Identify which cell holds the provided text, then report its (X, Y) central coordinate. 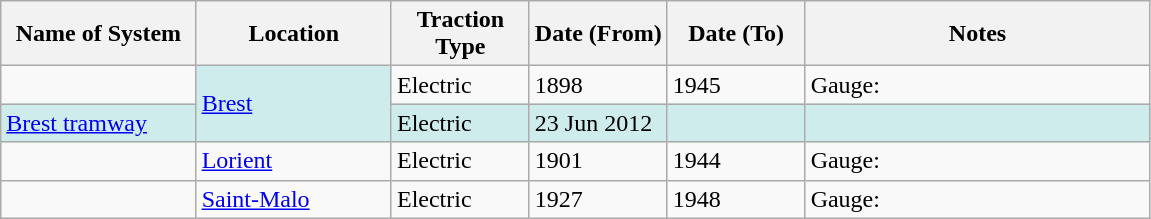
23 Jun 2012 (598, 123)
1901 (598, 161)
Brest tramway (98, 123)
TractionType (460, 34)
1945 (736, 85)
Brest (294, 104)
Saint-Malo (294, 199)
1944 (736, 161)
Date (To) (736, 34)
Date (From) (598, 34)
1927 (598, 199)
Location (294, 34)
Name of System (98, 34)
1898 (598, 85)
Lorient (294, 161)
1948 (736, 199)
Notes (978, 34)
